For the text-containing cell, return its midpoint in [x, y] coordinate format. 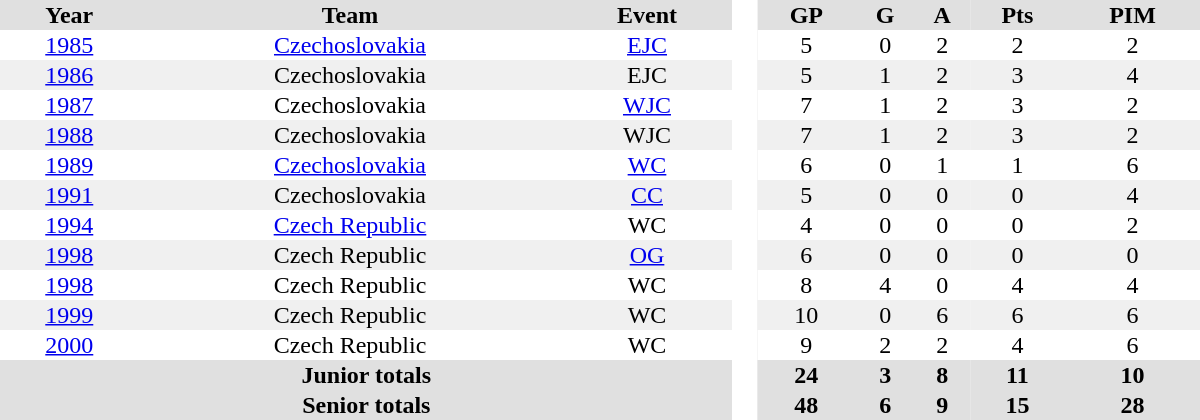
Pts [1018, 15]
1986 [70, 75]
Event [646, 15]
1985 [70, 45]
28 [1132, 405]
1991 [70, 195]
1987 [70, 105]
1989 [70, 165]
1988 [70, 135]
A [942, 15]
2000 [70, 345]
11 [1018, 375]
48 [806, 405]
OG [646, 255]
PIM [1132, 15]
24 [806, 375]
1994 [70, 225]
CC [646, 195]
15 [1018, 405]
G [886, 15]
GP [806, 15]
Senior totals [366, 405]
1999 [70, 315]
Team [350, 15]
Year [70, 15]
Junior totals [366, 375]
